Output the [x, y] coordinate of the center of the cell containing the given text.  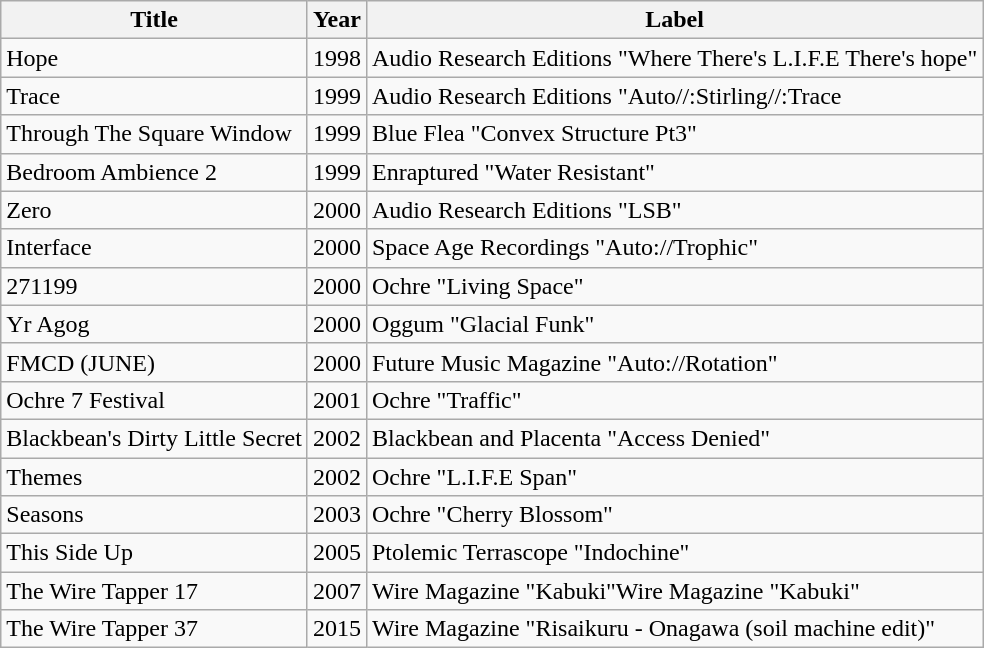
2007 [336, 591]
1998 [336, 58]
2015 [336, 629]
Ptolemic Terrascope "Indochine" [674, 553]
Title [154, 20]
Enraptured "Water Resistant" [674, 172]
Wire Magazine "Kabuki"Wire Magazine "Kabuki" [674, 591]
Oggum "Glacial Funk" [674, 324]
Ochre "Living Space" [674, 286]
Wire Magazine "Risaikuru - Onagawa (soil machine edit)" [674, 629]
Ochre "Traffic" [674, 400]
This Side Up [154, 553]
Hope [154, 58]
Ochre "L.I.F.E Span" [674, 477]
2003 [336, 515]
271199 [154, 286]
Themes [154, 477]
Audio Research Editions "Auto//:Stirling//:Trace [674, 96]
Interface [154, 248]
Through The Square Window [154, 134]
Bedroom Ambience 2 [154, 172]
2005 [336, 553]
Audio Research Editions "LSB" [674, 210]
FMCD (JUNE) [154, 362]
The Wire Tapper 37 [154, 629]
Blackbean's Dirty Little Secret [154, 438]
The Wire Tapper 17 [154, 591]
Zero [154, 210]
Seasons [154, 515]
Ochre "Cherry Blossom" [674, 515]
Ochre 7 Festival [154, 400]
Future Music Magazine "Auto://Rotation" [674, 362]
Label [674, 20]
Audio Research Editions "Where There's L.I.F.E There's hope" [674, 58]
Year [336, 20]
Trace [154, 96]
Blue Flea "Convex Structure Pt3" [674, 134]
Yr Agog [154, 324]
Blackbean and Placenta "Access Denied" [674, 438]
Space Age Recordings "Auto://Trophic" [674, 248]
2001 [336, 400]
